Output the (X, Y) coordinate of the center of the cell containing the given text.  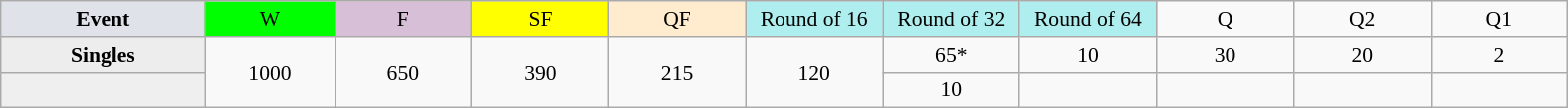
Singles (104, 55)
W (270, 19)
SF (541, 19)
65* (951, 55)
2 (1499, 55)
650 (403, 72)
215 (677, 72)
QF (677, 19)
Event (104, 19)
Round of 64 (1088, 19)
20 (1362, 55)
Q (1226, 19)
390 (541, 72)
Round of 32 (951, 19)
120 (814, 72)
1000 (270, 72)
Q1 (1499, 19)
Round of 16 (814, 19)
30 (1226, 55)
F (403, 19)
Q2 (1362, 19)
